From the cell containing the given text, extract its center point as (X, Y) coordinate. 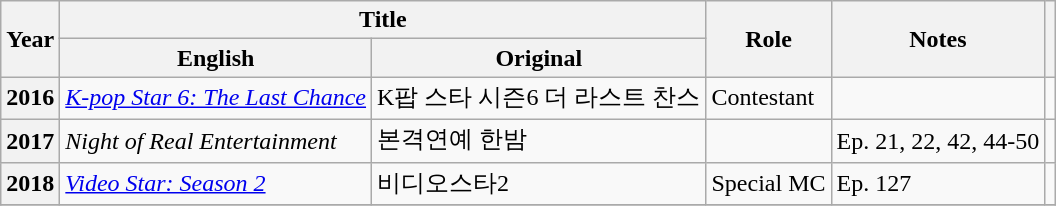
Notes (938, 39)
Original (539, 58)
Special MC (768, 184)
Night of Real Entertainment (216, 140)
비디오스타2 (539, 184)
Ep. 127 (938, 184)
본격연예 한밤 (539, 140)
2016 (30, 98)
2017 (30, 140)
Ep. 21, 22, 42, 44-50 (938, 140)
Contestant (768, 98)
Year (30, 39)
Title (383, 20)
K팝 스타 시즌6 더 라스트 찬스 (539, 98)
English (216, 58)
Video Star: Season 2 (216, 184)
Role (768, 39)
K-pop Star 6: The Last Chance (216, 98)
2018 (30, 184)
